Capture the cell that displays the provided text and extract its (X, Y) central coordinate. 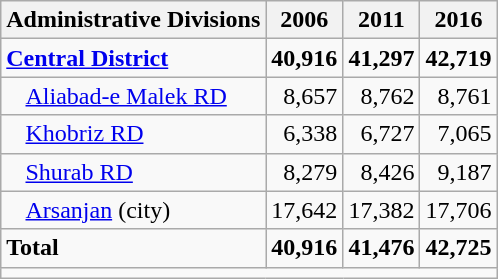
41,476 (382, 248)
Aliabad-e Malek RD (134, 96)
42,725 (458, 248)
17,706 (458, 210)
2016 (458, 20)
Central District (134, 58)
6,727 (382, 134)
9,187 (458, 172)
42,719 (458, 58)
2011 (382, 20)
Arsanjan (city) (134, 210)
2006 (304, 20)
6,338 (304, 134)
8,279 (304, 172)
8,762 (382, 96)
8,761 (458, 96)
8,657 (304, 96)
41,297 (382, 58)
17,642 (304, 210)
Khobriz RD (134, 134)
8,426 (382, 172)
Shurab RD (134, 172)
7,065 (458, 134)
Administrative Divisions (134, 20)
17,382 (382, 210)
Total (134, 248)
